Detect which cell encompasses the target text, then output its [x, y] center coordinate. 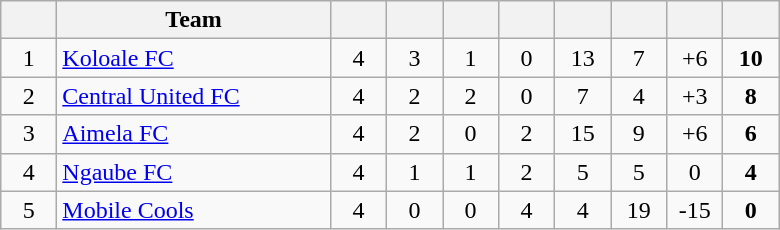
8 [751, 96]
10 [751, 58]
-15 [695, 210]
Mobile Cools [194, 210]
Ngaube FC [194, 172]
9 [639, 134]
15 [583, 134]
Team [194, 20]
6 [751, 134]
+3 [695, 96]
Central United FC [194, 96]
Aimela FC [194, 134]
19 [639, 210]
Koloale FC [194, 58]
13 [583, 58]
